Return the (X, Y) coordinate for the center point of the cell that contains the specified text.  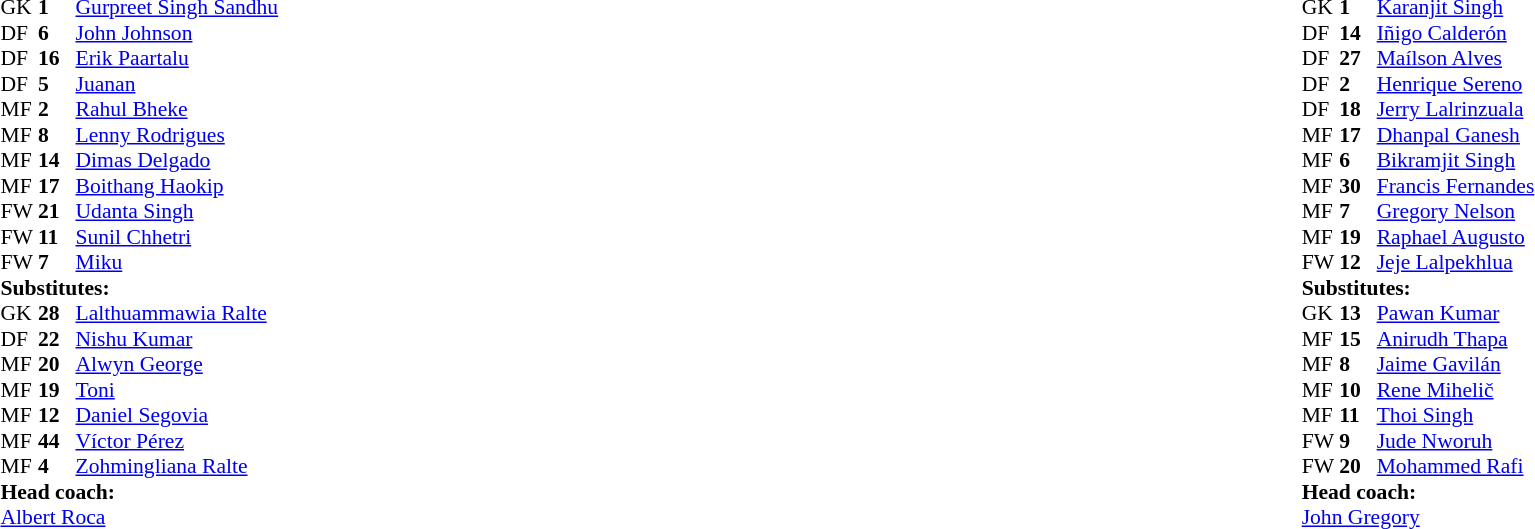
21 (57, 211)
10 (1358, 390)
Nishu Kumar (178, 339)
4 (57, 467)
Jaime Gavilán (1456, 365)
13 (1358, 313)
15 (1358, 339)
Dimas Delgado (178, 161)
27 (1358, 59)
Rahul Bheke (178, 109)
Raphael Augusto (1456, 237)
5 (57, 84)
18 (1358, 109)
Jeje Lalpekhlua (1456, 263)
9 (1358, 441)
Bikramjit Singh (1456, 161)
Thoi Singh (1456, 415)
Henrique Sereno (1456, 84)
Erik Paartalu (178, 59)
Lenny Rodrigues (178, 135)
Udanta Singh (178, 211)
Boithang Haokip (178, 186)
Anirudh Thapa (1456, 339)
Mohammed Rafi (1456, 467)
Pawan Kumar (1456, 313)
30 (1358, 186)
John Johnson (178, 33)
Rene Mihelič (1456, 390)
Zohmingliana Ralte (178, 467)
Toni (178, 390)
Jude Nworuh (1456, 441)
Miku (178, 263)
Sunil Chhetri (178, 237)
44 (57, 441)
Francis Fernandes (1456, 186)
Víctor Pérez (178, 441)
Dhanpal Ganesh (1456, 135)
28 (57, 313)
Juanan (178, 84)
Gregory Nelson (1456, 211)
Lalthuammawia Ralte (178, 313)
Daniel Segovia (178, 415)
Maílson Alves (1456, 59)
Alwyn George (178, 365)
16 (57, 59)
22 (57, 339)
Jerry Lalrinzuala (1456, 109)
Iñigo Calderón (1456, 33)
